Determine the (X, Y) coordinate at the center of the cell enclosing the given text.  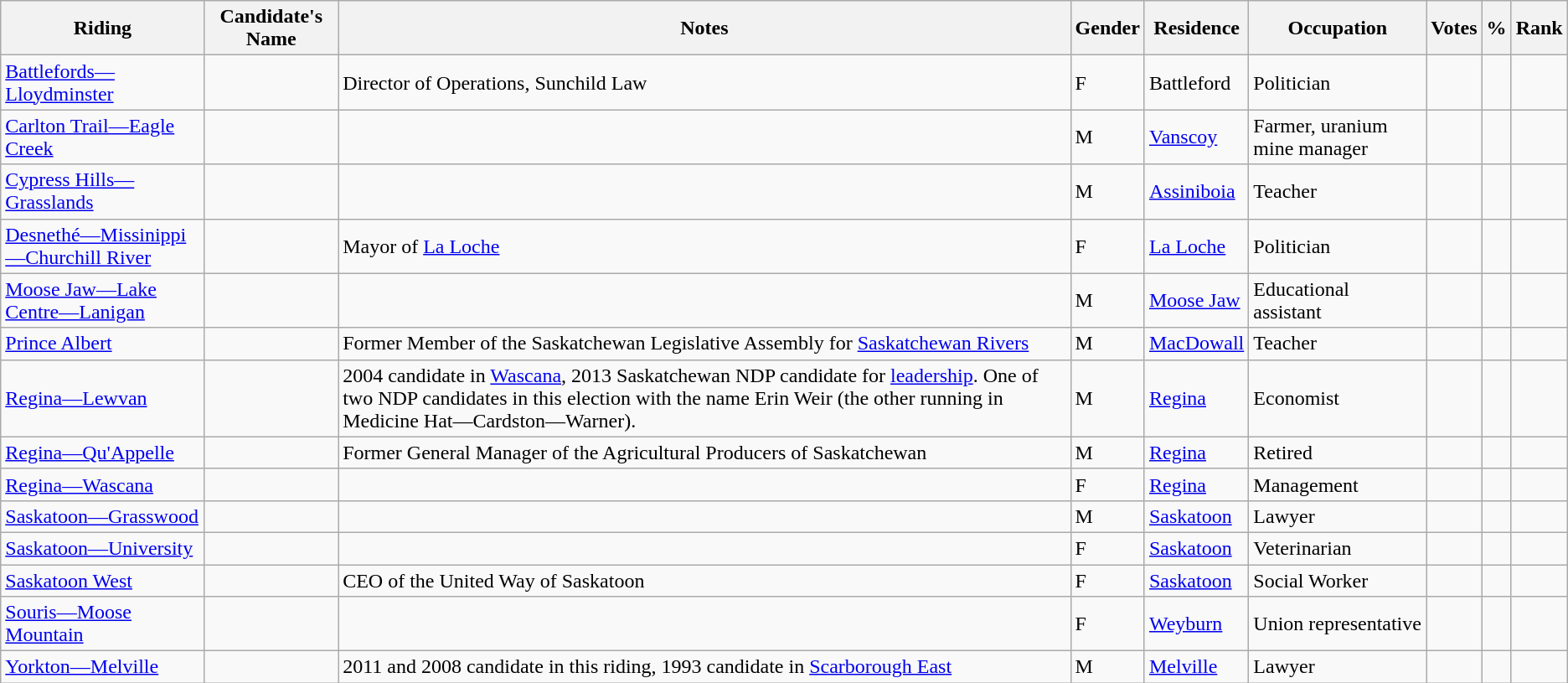
Votes (1454, 28)
La Loche (1196, 246)
Assiniboia (1196, 191)
Vanscoy (1196, 137)
Candidate's Name (271, 28)
Weyburn (1196, 623)
Social Worker (1338, 581)
CEO of the United Way of Saskatoon (704, 581)
Carlton Trail—Eagle Creek (102, 137)
Regina—Wascana (102, 484)
Yorkton—Melville (102, 667)
Economist (1338, 398)
Saskatoon—University (102, 548)
Former General Manager of the Agricultural Producers of Saskatchewan (704, 453)
Regina—Qu'Appelle (102, 453)
Occupation (1338, 28)
Rank (1540, 28)
Souris—Moose Mountain (102, 623)
Residence (1196, 28)
Battlefords—Lloydminster (102, 82)
Gender (1107, 28)
Regina—Lewvan (102, 398)
Melville (1196, 667)
Moose Jaw (1196, 300)
Management (1338, 484)
Cypress Hills—Grasslands (102, 191)
Moose Jaw—Lake Centre—Lanigan (102, 300)
Prince Albert (102, 344)
Veterinarian (1338, 548)
Mayor of La Loche (704, 246)
Saskatoon West (102, 581)
Director of Operations, Sunchild Law (704, 82)
Former Member of the Saskatchewan Legislative Assembly for Saskatchewan Rivers (704, 344)
Notes (704, 28)
MacDowall (1196, 344)
Riding (102, 28)
Union representative (1338, 623)
Retired (1338, 453)
Desnethé—Missinippi—Churchill River (102, 246)
Educational assistant (1338, 300)
2011 and 2008 candidate in this riding, 1993 candidate in Scarborough East (704, 667)
% (1496, 28)
Saskatoon—Grasswood (102, 516)
Battleford (1196, 82)
Farmer, uranium mine manager (1338, 137)
